Detect which cell encompasses the target text, then output its (X, Y) center coordinate. 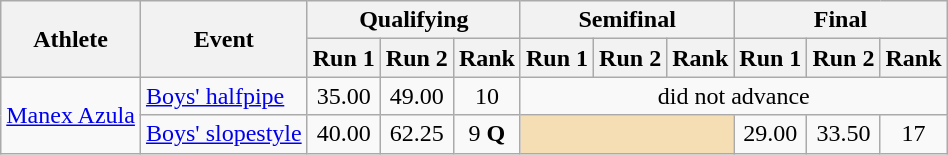
Manex Azula (71, 115)
Boys' slopestyle (224, 134)
29.00 (770, 134)
10 (486, 96)
Event (224, 39)
Qualifying (414, 20)
Athlete (71, 39)
33.50 (844, 134)
62.25 (416, 134)
Semifinal (626, 20)
did not advance (734, 96)
Boys' halfpipe (224, 96)
17 (914, 134)
40.00 (344, 134)
49.00 (416, 96)
35.00 (344, 96)
9 Q (486, 134)
Final (840, 20)
